Scan for the cell matching the given text and deliver its (x, y) coordinate at center. 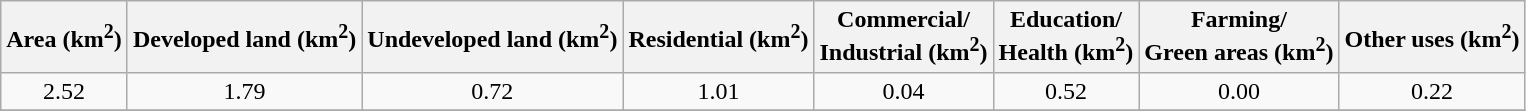
0.22 (1432, 91)
Undeveloped land (km2) (492, 37)
0.04 (904, 91)
1.79 (244, 91)
2.52 (64, 91)
Commercial/ Industrial (km2) (904, 37)
Farming/ Green areas (km2) (1239, 37)
0.72 (492, 91)
0.52 (1066, 91)
Area (km2) (64, 37)
0.00 (1239, 91)
Education/ Health (km2) (1066, 37)
1.01 (718, 91)
Developed land (km2) (244, 37)
Residential (km2) (718, 37)
Other uses (km2) (1432, 37)
